For the text-containing cell, return its midpoint in (X, Y) coordinate format. 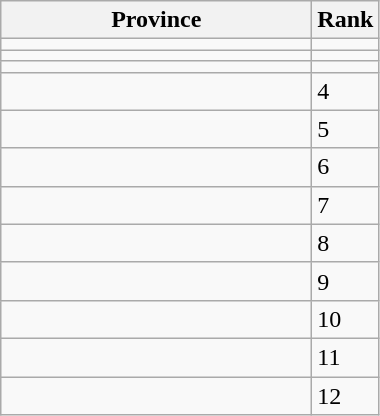
4 (346, 91)
5 (346, 129)
Rank (346, 20)
10 (346, 319)
7 (346, 205)
6 (346, 167)
9 (346, 281)
12 (346, 395)
8 (346, 243)
Province (156, 20)
11 (346, 357)
